Provide the [X, Y] coordinate of the cell's center where the given text is located.  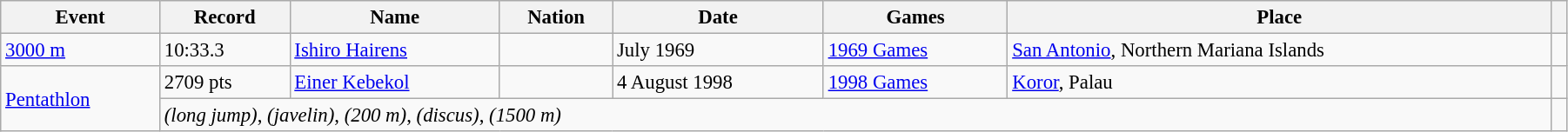
10:33.3 [224, 50]
Nation [555, 17]
Record [224, 17]
4 August 1998 [719, 82]
San Antonio, Northern Mariana Islands [1279, 50]
(long jump), (javelin), (200 m), (discus), (1500 m) [854, 115]
Einer Kebekol [395, 82]
Games [915, 17]
Name [395, 17]
Pentathlon [80, 99]
Event [80, 17]
1969 Games [915, 50]
Koror, Palau [1279, 82]
Date [719, 17]
3000 m [80, 50]
July 1969 [719, 50]
1998 Games [915, 82]
Ishiro Hairens [395, 50]
2709 pts [224, 82]
Place [1279, 17]
